Find where the given text appears and provide that cell's center as [x, y] coordinate. 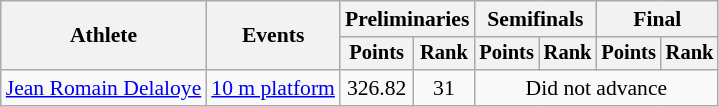
Semifinals [535, 19]
Athlete [104, 36]
326.82 [377, 88]
Events [273, 36]
Preliminaries [407, 19]
Jean Romain Delaloye [104, 88]
Did not advance [596, 88]
31 [444, 88]
10 m platform [273, 88]
Final [657, 19]
